Find where the given text appears and provide that cell's center as (x, y) coordinate. 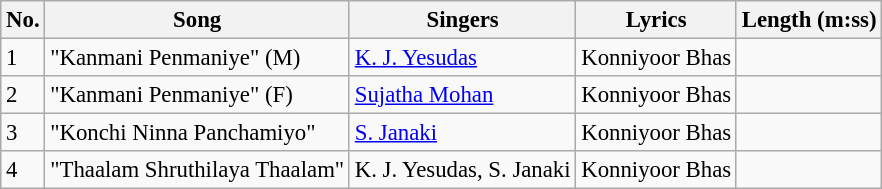
Length (m:ss) (808, 20)
1 (23, 58)
Lyrics (656, 20)
3 (23, 133)
Singers (462, 20)
S. Janaki (462, 133)
Song (198, 20)
"Kanmani Penmaniye" (F) (198, 95)
No. (23, 20)
"Thaalam Shruthilaya Thaalam" (198, 170)
K. J. Yesudas, S. Janaki (462, 170)
K. J. Yesudas (462, 58)
"Konchi Ninna Panchamiyo" (198, 133)
"Kanmani Penmaniye" (M) (198, 58)
4 (23, 170)
2 (23, 95)
Sujatha Mohan (462, 95)
